From the cell containing the given text, extract its center point as (x, y) coordinate. 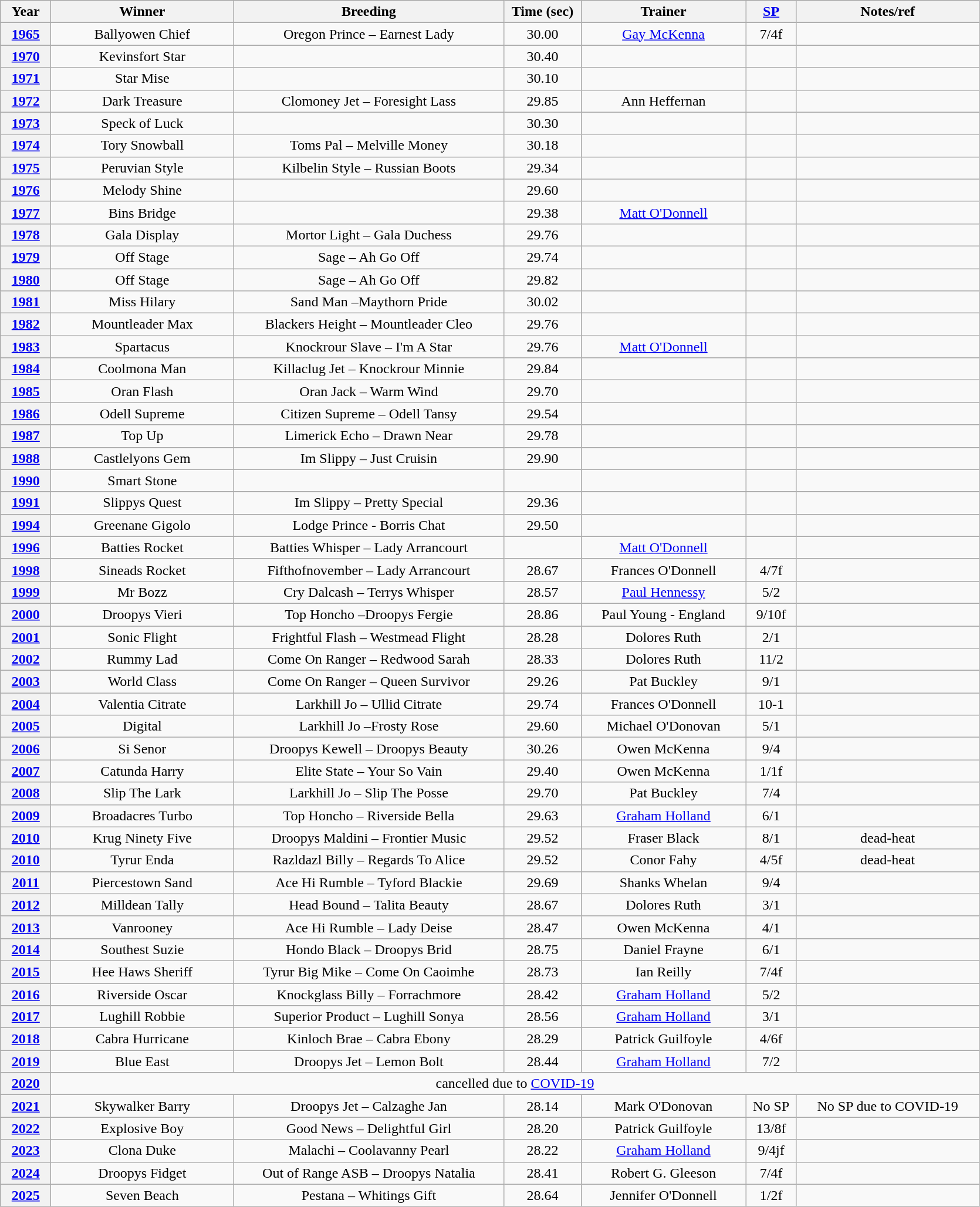
1970 (26, 56)
Star Mise (142, 79)
Head Bound – Talita Beauty (369, 905)
4/5f (771, 860)
Trainer (663, 12)
Si Senor (142, 749)
Hondo Black – Droopys Brid (369, 949)
Gay McKenna (663, 34)
2016 (26, 995)
4/7f (771, 570)
Mountleader Max (142, 324)
1972 (26, 101)
Winner (142, 12)
1965 (26, 34)
30.18 (542, 146)
No SP due to COVID-19 (887, 1106)
Pestana – Whitings Gift (369, 1195)
1980 (26, 280)
Kevinsfort Star (142, 56)
28.56 (542, 1017)
Lodge Prince - Borris Chat (369, 525)
Toms Pal – Melville Money (369, 146)
Digital (142, 726)
29.90 (542, 458)
Coolmona Man (142, 369)
2023 (26, 1151)
1977 (26, 212)
1982 (26, 324)
29.69 (542, 883)
cancelled due to COVID-19 (515, 1084)
Droopys Vieri (142, 614)
2024 (26, 1173)
Krug Ninety Five (142, 838)
1996 (26, 547)
9/10f (771, 614)
2006 (26, 749)
Conor Fahy (663, 860)
2013 (26, 927)
Kilbelin Style – Russian Boots (369, 168)
Daniel Frayne (663, 949)
Blackers Height – Mountleader Cleo (369, 324)
Castlelyons Gem (142, 458)
Explosive Boy (142, 1128)
30.30 (542, 123)
Hee Haws Sheriff (142, 972)
28.41 (542, 1173)
1973 (26, 123)
2004 (26, 704)
1976 (26, 190)
30.26 (542, 749)
Tory Snowball (142, 146)
Slippys Quest (142, 503)
28.42 (542, 995)
29.78 (542, 436)
Out of Range ASB – Droopys Natalia (369, 1173)
2008 (26, 793)
4/1 (771, 927)
Catunda Harry (142, 771)
29.36 (542, 503)
Speck of Luck (142, 123)
Good News – Delightful Girl (369, 1128)
Larkhill Jo – Ullid Citrate (369, 704)
Paul Young - England (663, 614)
No SP (771, 1106)
Killaclug Jet – Knockrour Minnie (369, 369)
4/6f (771, 1039)
29.38 (542, 212)
Sonic Flight (142, 637)
Clona Duke (142, 1151)
Mr Bozz (142, 592)
Oregon Prince – Earnest Lady (369, 34)
1979 (26, 257)
Top Honcho – Riverside Bella (369, 816)
Ballyowen Chief (142, 34)
Blue East (142, 1061)
2003 (26, 682)
10-1 (771, 704)
1/2f (771, 1195)
Citizen Supreme – Odell Tansy (369, 414)
Ann Heffernan (663, 101)
1983 (26, 347)
28.20 (542, 1128)
1990 (26, 481)
Dark Treasure (142, 101)
1984 (26, 369)
29.26 (542, 682)
Batties Rocket (142, 547)
Oran Flash (142, 391)
Fraser Black (663, 838)
Im Slippy – Pretty Special (369, 503)
11/2 (771, 660)
2012 (26, 905)
30.00 (542, 34)
Droopys Jet – Calzaghe Jan (369, 1106)
Knockrour Slave – I'm A Star (369, 347)
Rummy Lad (142, 660)
29.40 (542, 771)
Year (26, 12)
Fifthofnovember – Lady Arrancourt (369, 570)
1994 (26, 525)
29.50 (542, 525)
2009 (26, 816)
7/2 (771, 1061)
Slip The Lark (142, 793)
30.10 (542, 79)
1998 (26, 570)
8/1 (771, 838)
Larkhill Jo –Frosty Rose (369, 726)
Ace Hi Rumble – Lady Deise (369, 927)
Gala Display (142, 235)
Mortor Light – Gala Duchess (369, 235)
Miss Hilary (142, 302)
Greenane Gigolo (142, 525)
Oran Jack – Warm Wind (369, 391)
Riverside Oscar (142, 995)
Malachi – Coolavanny Pearl (369, 1151)
9/1 (771, 682)
1975 (26, 168)
Droopys Maldini – Frontier Music (369, 838)
Smart Stone (142, 481)
Spartacus (142, 347)
Sand Man –Maythorn Pride (369, 302)
Tyrur Big Mike – Come On Caoimhe (369, 972)
Come On Ranger – Redwood Sarah (369, 660)
Bins Bridge (142, 212)
Peruvian Style (142, 168)
1987 (26, 436)
Im Slippy – Just Cruisin (369, 458)
1981 (26, 302)
Tyrur Enda (142, 860)
28.73 (542, 972)
Breeding (369, 12)
30.40 (542, 56)
Southest Suzie (142, 949)
Michael O'Donovan (663, 726)
Cabra Hurricane (142, 1039)
1974 (26, 146)
29.54 (542, 414)
Lughill Robbie (142, 1017)
2020 (26, 1084)
2019 (26, 1061)
29.84 (542, 369)
Time (sec) (542, 12)
2021 (26, 1106)
28.28 (542, 637)
2000 (26, 614)
2018 (26, 1039)
Frightful Flash – Westmead Flight (369, 637)
1978 (26, 235)
2001 (26, 637)
Razldazl Billy – Regards To Alice (369, 860)
Top Up (142, 436)
2005 (26, 726)
Droopys Kewell – Droopys Beauty (369, 749)
Limerick Echo – Drawn Near (369, 436)
28.75 (542, 949)
Droopys Fidget (142, 1173)
29.63 (542, 816)
28.44 (542, 1061)
Notes/ref (887, 12)
Sineads Rocket (142, 570)
28.47 (542, 927)
Droopys Jet – Lemon Bolt (369, 1061)
SP (771, 12)
2/1 (771, 637)
1/1f (771, 771)
Valentia Citrate (142, 704)
1986 (26, 414)
Elite State – Your So Vain (369, 771)
29.34 (542, 168)
Cry Dalcash – Terrys Whisper (369, 592)
28.33 (542, 660)
Kinloch Brae – Cabra Ebony (369, 1039)
28.57 (542, 592)
2002 (26, 660)
Odell Supreme (142, 414)
Broadacres Turbo (142, 816)
Robert G. Gleeson (663, 1173)
1999 (26, 592)
Ian Reilly (663, 972)
7/4 (771, 793)
28.86 (542, 614)
Top Honcho –Droopys Fergie (369, 614)
2011 (26, 883)
1991 (26, 503)
Mark O'Donovan (663, 1106)
Piercestown Sand (142, 883)
9/4jf (771, 1151)
Shanks Whelan (663, 883)
2014 (26, 949)
30.02 (542, 302)
2007 (26, 771)
2022 (26, 1128)
Melody Shine (142, 190)
Paul Hennessy (663, 592)
World Class (142, 682)
Vanrooney (142, 927)
Larkhill Jo – Slip The Posse (369, 793)
Skywalker Barry (142, 1106)
Knockglass Billy – Forrachmore (369, 995)
Batties Whisper – Lady Arrancourt (369, 547)
1988 (26, 458)
29.82 (542, 280)
1971 (26, 79)
28.22 (542, 1151)
Clomoney Jet – Foresight Lass (369, 101)
Come On Ranger – Queen Survivor (369, 682)
Seven Beach (142, 1195)
1985 (26, 391)
2025 (26, 1195)
5/1 (771, 726)
Milldean Tally (142, 905)
Jennifer O'Donnell (663, 1195)
28.14 (542, 1106)
Ace Hi Rumble – Tyford Blackie (369, 883)
28.29 (542, 1039)
29.85 (542, 101)
28.64 (542, 1195)
2017 (26, 1017)
Superior Product – Lughill Sonya (369, 1017)
2015 (26, 972)
13/8f (771, 1128)
